Determine the [x, y] coordinate at the center of the cell enclosing the given text.  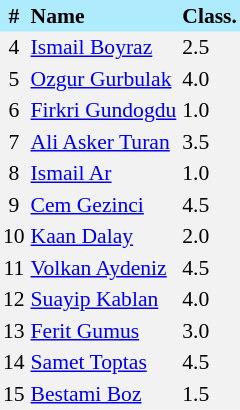
Volkan Aydeniz [104, 268]
6 [14, 110]
Ferit Gumus [104, 331]
3.0 [210, 331]
Samet Toptas [104, 362]
Ismail Boyraz [104, 48]
Class. [210, 16]
Cem Gezinci [104, 205]
Ismail Ar [104, 174]
Ozgur Gurbulak [104, 79]
13 [14, 331]
5 [14, 79]
# [14, 16]
11 [14, 268]
7 [14, 142]
Kaan Dalay [104, 236]
4 [14, 48]
Bestami Boz [104, 394]
1.5 [210, 394]
8 [14, 174]
Firkri Gundogdu [104, 110]
Name [104, 16]
10 [14, 236]
Ali Asker Turan [104, 142]
15 [14, 394]
9 [14, 205]
12 [14, 300]
2.0 [210, 236]
2.5 [210, 48]
14 [14, 362]
3.5 [210, 142]
Suayip Kablan [104, 300]
